Find where the given text appears and provide that cell's center as (x, y) coordinate. 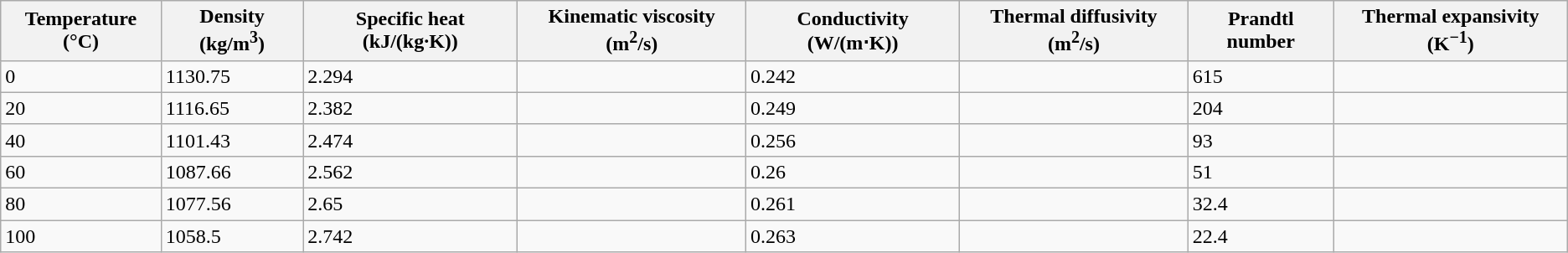
2.742 (410, 236)
Thermal expansivity (K−1) (1451, 31)
Thermal diffusivity (m2/s) (1074, 31)
0 (81, 76)
93 (1261, 140)
Density (kg/m3) (231, 31)
2.65 (410, 204)
1116.65 (231, 108)
0.263 (853, 236)
Specific heat (kJ/(kg·K)) (410, 31)
1077.56 (231, 204)
0.261 (853, 204)
22.4 (1261, 236)
204 (1261, 108)
0.26 (853, 172)
615 (1261, 76)
32.4 (1261, 204)
Conductivity (W/(m⋅K)) (853, 31)
0.256 (853, 140)
2.474 (410, 140)
60 (81, 172)
Prandtl number (1261, 31)
40 (81, 140)
Kinematic viscosity (m2/s) (632, 31)
80 (81, 204)
20 (81, 108)
Temperature (°C) (81, 31)
2.562 (410, 172)
2.294 (410, 76)
0.242 (853, 76)
1058.5 (231, 236)
51 (1261, 172)
1087.66 (231, 172)
1101.43 (231, 140)
1130.75 (231, 76)
2.382 (410, 108)
100 (81, 236)
0.249 (853, 108)
